From the cell containing the given text, extract its center point as [x, y] coordinate. 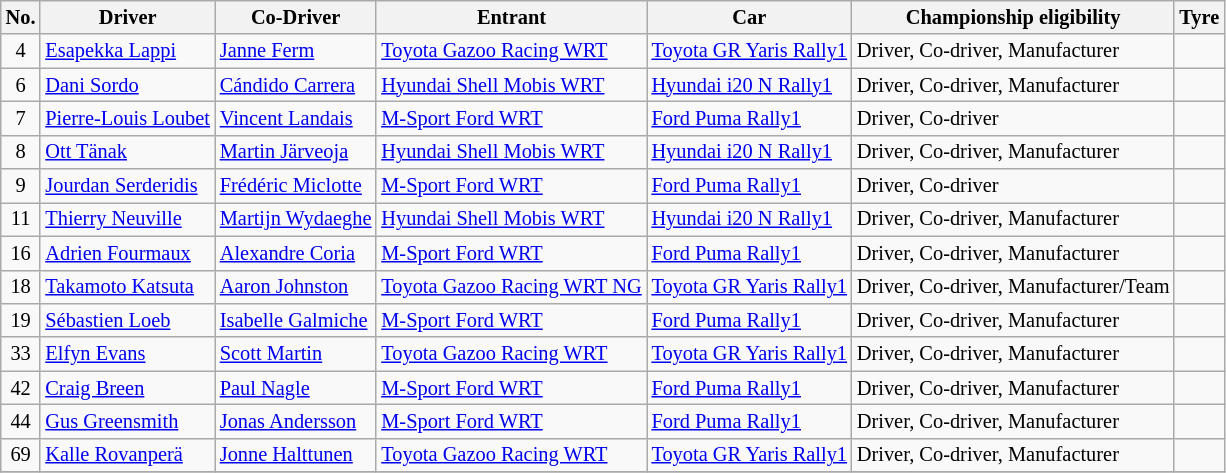
44 [21, 421]
Takamoto Katsuta [127, 287]
Pierre-Louis Loubet [127, 118]
9 [21, 186]
Jourdan Serderidis [127, 186]
Paul Nagle [296, 388]
Entrant [511, 17]
Ott Tänak [127, 152]
Frédéric Miclotte [296, 186]
Driver [127, 17]
Cándido Carrera [296, 85]
Alexandre Coria [296, 253]
Adrien Fourmaux [127, 253]
Dani Sordo [127, 85]
8 [21, 152]
69 [21, 455]
Driver, Co-driver, Manufacturer/Team [1014, 287]
7 [21, 118]
Jonne Halttunen [296, 455]
Scott Martin [296, 354]
Jonas Andersson [296, 421]
Aaron Johnston [296, 287]
Car [750, 17]
19 [21, 320]
Kalle Rovanperä [127, 455]
4 [21, 51]
No. [21, 17]
Martijn Wydaeghe [296, 219]
Co-Driver [296, 17]
Esapekka Lappi [127, 51]
Championship eligibility [1014, 17]
Vincent Landais [296, 118]
42 [21, 388]
Craig Breen [127, 388]
Sébastien Loeb [127, 320]
11 [21, 219]
Gus Greensmith [127, 421]
18 [21, 287]
Janne Ferm [296, 51]
Isabelle Galmiche [296, 320]
Tyre [1199, 17]
Elfyn Evans [127, 354]
Toyota Gazoo Racing WRT NG [511, 287]
Thierry Neuville [127, 219]
Martin Järveoja [296, 152]
6 [21, 85]
16 [21, 253]
33 [21, 354]
